From the cell containing the given text, extract its center point as (X, Y) coordinate. 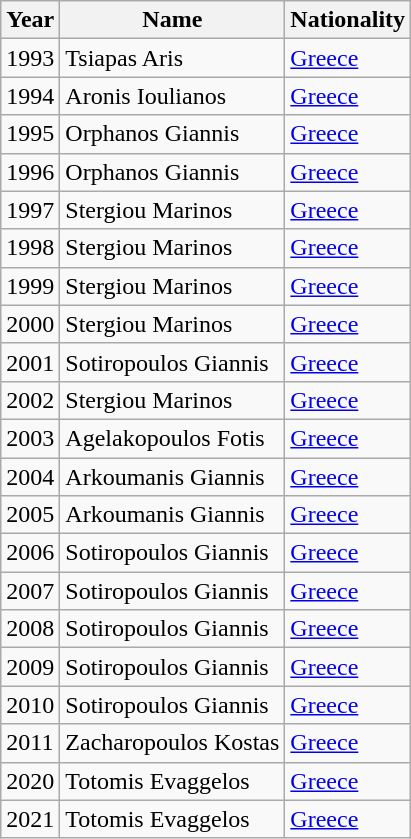
2002 (30, 400)
1994 (30, 96)
1995 (30, 134)
Agelakopoulos Fotis (172, 438)
Nationality (348, 20)
2009 (30, 667)
1997 (30, 210)
Aronis Ioulianos (172, 96)
1993 (30, 58)
Zacharopoulos Kostas (172, 743)
2006 (30, 553)
2021 (30, 819)
2020 (30, 781)
Name (172, 20)
2011 (30, 743)
Tsiapas Aris (172, 58)
1998 (30, 248)
Year (30, 20)
2010 (30, 705)
2003 (30, 438)
2005 (30, 515)
2007 (30, 591)
2004 (30, 477)
2008 (30, 629)
2001 (30, 362)
1996 (30, 172)
2000 (30, 324)
1999 (30, 286)
